Locate the cell with the specified text and output its (x, y) center coordinate. 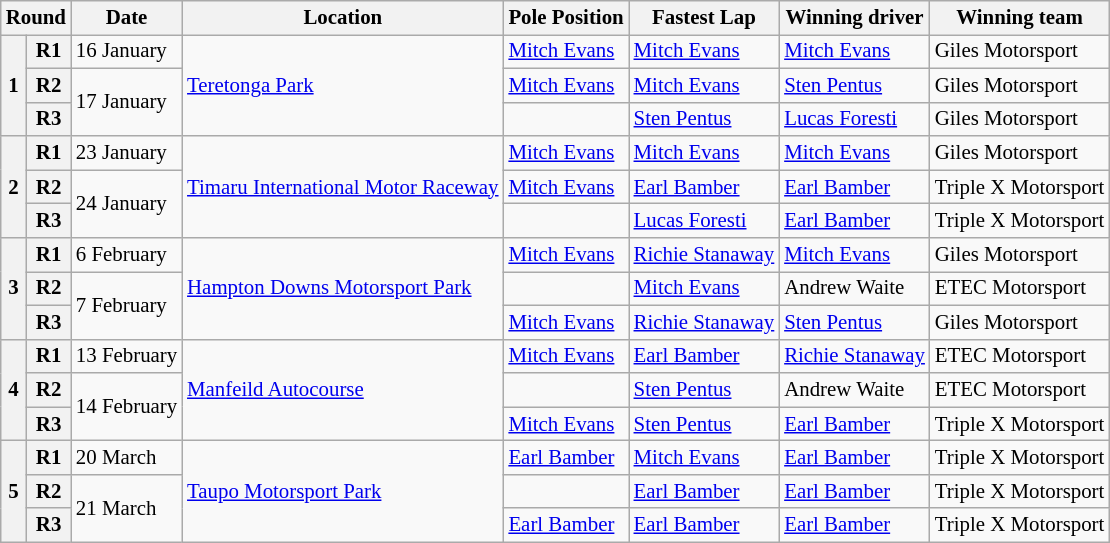
24 January (126, 204)
4 (14, 390)
6 February (126, 255)
Location (342, 18)
5 (14, 492)
2 (14, 187)
23 January (126, 153)
Manfeild Autocourse (342, 390)
13 February (126, 356)
21 March (126, 508)
14 February (126, 407)
Pole Position (566, 18)
Hampton Downs Motorsport Park (342, 289)
Winning driver (854, 18)
Round (36, 18)
16 January (126, 51)
Timaru International Motor Raceway (342, 187)
3 (14, 289)
Teretonga Park (342, 85)
Fastest Lap (704, 18)
20 March (126, 458)
17 January (126, 102)
Date (126, 18)
Winning team (1020, 18)
1 (14, 85)
Taupo Motorsport Park (342, 492)
7 February (126, 305)
